Pinpoint the cell where the given text exists, returning its [x, y] midpoint coordinate. 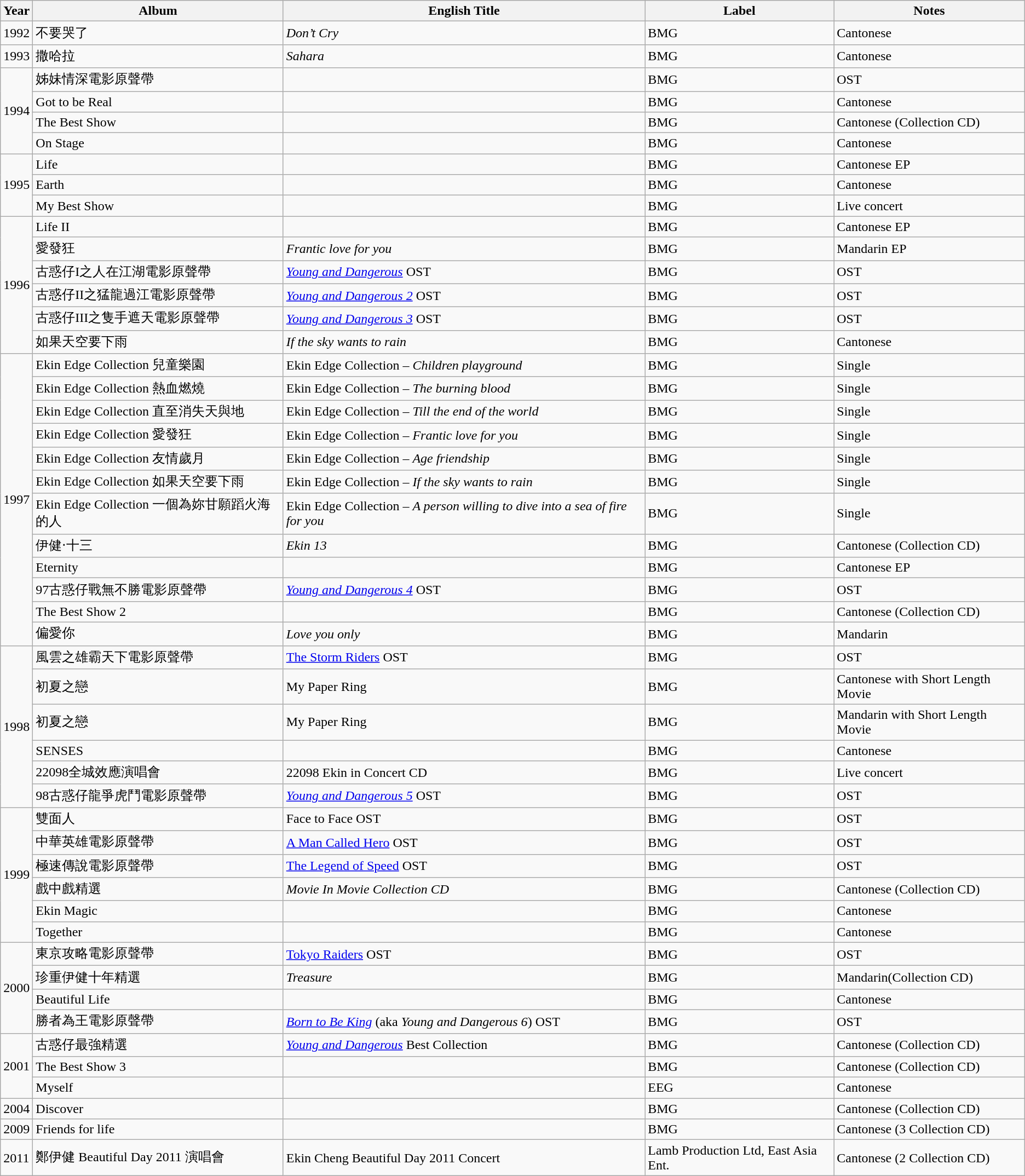
The Storm Riders OST [464, 657]
2011 [16, 1157]
The Legend of Speed OST [464, 866]
Ekin Edge Collection 如果天空要下雨 [158, 482]
鄭伊健 Beautiful Day 2011 演唱會 [158, 1157]
The Best Show [158, 123]
2009 [16, 1129]
Ekin Edge Collection 直至消失天與地 [158, 412]
Friends for life [158, 1129]
伊健‧十三 [158, 545]
1996 [16, 285]
Lamb Production Ltd, East Asia Ent. [739, 1157]
1999 [16, 875]
On Stage [158, 143]
Mandarin with Short Length Movie [929, 723]
My Best Show [158, 206]
Ekin Edge Collection 一個為妳甘願蹈火海的人 [158, 514]
22098 Ekin in Concert CD [464, 773]
姊妹情深電影原聲帶 [158, 80]
Mandarin [929, 634]
Movie In Movie Collection CD [464, 889]
Face to Face OST [464, 819]
Discover [158, 1109]
珍重伊健十年精選 [158, 978]
Ekin Edge Collection – Children playground [464, 366]
不要哭了 [158, 33]
Ekin Edge Collection – If the sky wants to rain [464, 482]
古惑仔II之猛龍過江電影原聲帶 [158, 296]
古惑仔最強精選 [158, 1045]
If the sky wants to rain [464, 342]
Ekin Edge Collection – A person willing to dive into a sea of fire for you [464, 514]
1992 [16, 33]
2001 [16, 1065]
Love you only [464, 634]
English Title [464, 11]
Young and Dangerous 4 OST [464, 590]
Ekin Edge Collection 兒童樂園 [158, 366]
Sahara [464, 56]
The Best Show 2 [158, 612]
愛發狂 [158, 249]
Ekin Edge Collection – The burning blood [464, 389]
Ekin Edge Collection – Till the end of the world [464, 412]
Earth [158, 185]
Together [158, 932]
Ekin Magic [158, 911]
97古惑仔戰無不勝電影原聲帶 [158, 590]
Young and Dangerous 2 OST [464, 296]
98古惑仔龍爭虎鬥電影原聲帶 [158, 796]
Myself [158, 1088]
Ekin Edge Collection 熱血燃燒 [158, 389]
Album [158, 11]
雙面人 [158, 819]
1997 [16, 499]
風雲之雄霸天下電影原聲帶 [158, 657]
Don’t Cry [464, 33]
The Best Show 3 [158, 1067]
Ekin Edge Collection 友情歲月 [158, 459]
戲中戲精選 [158, 889]
Mandarin EP [929, 249]
Ekin Edge Collection 愛發狂 [158, 435]
Ekin Edge Collection – Age friendship [464, 459]
1993 [16, 56]
1998 [16, 727]
1994 [16, 111]
A Man Called Hero OST [464, 842]
1995 [16, 185]
2000 [16, 988]
Life [158, 164]
Treasure [464, 978]
Label [739, 11]
2004 [16, 1109]
Young and Dangerous 3 OST [464, 319]
Cantonese (2 Collection CD) [929, 1157]
Life II [158, 227]
Cantonese with Short Length Movie [929, 687]
Notes [929, 11]
如果天空要下雨 [158, 342]
極速傳說電影原聲帶 [158, 866]
Ekin Edge Collection – Frantic love for you [464, 435]
Year [16, 11]
古惑仔III之隻手遮天電影原聲帶 [158, 319]
EEG [739, 1088]
Born to Be King (aka Young and Dangerous 6) OST [464, 1022]
古惑仔I之人在江湖電影原聲帶 [158, 273]
Young and Dangerous Best Collection [464, 1045]
SENSES [158, 751]
Young and Dangerous OST [464, 273]
偏愛你 [158, 634]
Frantic love for you [464, 249]
Ekin Cheng Beautiful Day 2011 Concert [464, 1157]
撒哈拉 [158, 56]
中華英雄電影原聲帶 [158, 842]
Young and Dangerous 5 OST [464, 796]
Ekin 13 [464, 545]
Tokyo Raiders OST [464, 954]
Cantonese (3 Collection CD) [929, 1129]
Eternity [158, 568]
東京攻略電影原聲帶 [158, 954]
Mandarin(Collection CD) [929, 978]
Got to be Real [158, 101]
Beautiful Life [158, 999]
22098全城效應演唱會 [158, 773]
勝者為王電影原聲帶 [158, 1022]
